Detect which cell encompasses the target text, then output its [X, Y] center coordinate. 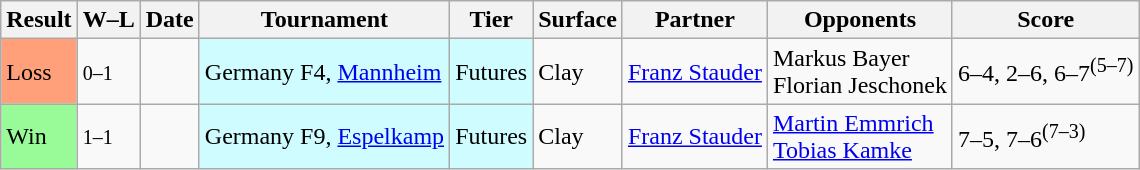
Score [1045, 20]
Partner [694, 20]
6–4, 2–6, 6–7(5–7) [1045, 72]
7–5, 7–6(7–3) [1045, 136]
Result [39, 20]
Tier [492, 20]
Surface [578, 20]
Markus Bayer Florian Jeschonek [860, 72]
Loss [39, 72]
Germany F4, Mannheim [324, 72]
Date [170, 20]
Tournament [324, 20]
Opponents [860, 20]
0–1 [108, 72]
Win [39, 136]
W–L [108, 20]
1–1 [108, 136]
Germany F9, Espelkamp [324, 136]
Martin Emmrich Tobias Kamke [860, 136]
